Return the (x, y) coordinate for the center point of the cell that contains the specified text.  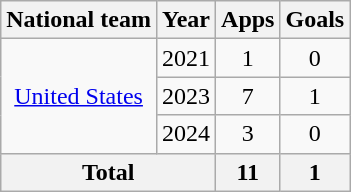
2024 (186, 134)
2021 (186, 58)
Total (108, 172)
11 (248, 172)
2023 (186, 96)
3 (248, 134)
Apps (248, 20)
7 (248, 96)
Year (186, 20)
United States (79, 96)
Goals (315, 20)
National team (79, 20)
